Scan for the cell matching the given text and deliver its (X, Y) coordinate at center. 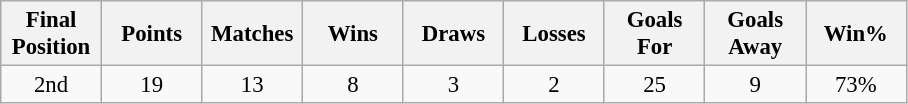
25 (654, 85)
Final Position (52, 34)
Goals For (654, 34)
Win% (856, 34)
Matches (252, 34)
13 (252, 85)
Losses (554, 34)
Wins (354, 34)
Draws (454, 34)
3 (454, 85)
9 (756, 85)
8 (354, 85)
19 (152, 85)
Goals Away (756, 34)
2 (554, 85)
2nd (52, 85)
73% (856, 85)
Points (152, 34)
